Detect which cell encompasses the target text, then output its [x, y] center coordinate. 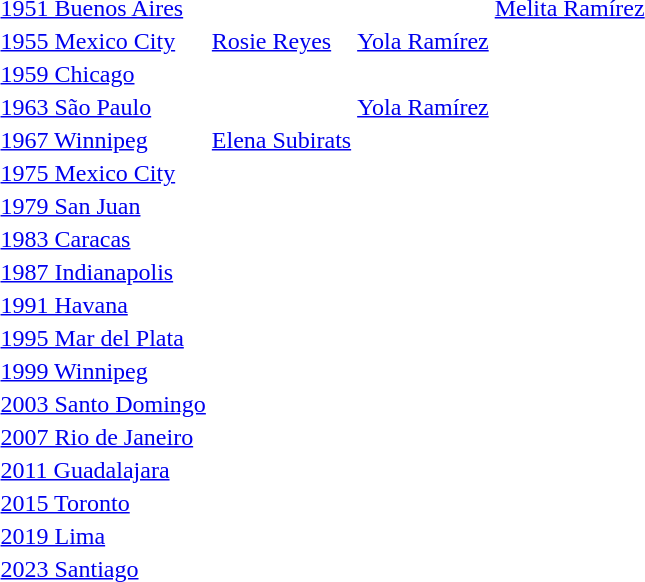
Elena Subirats [281, 140]
Rosie Reyes [281, 41]
